Provide the [x, y] coordinate of the cell's center where the given text is located.  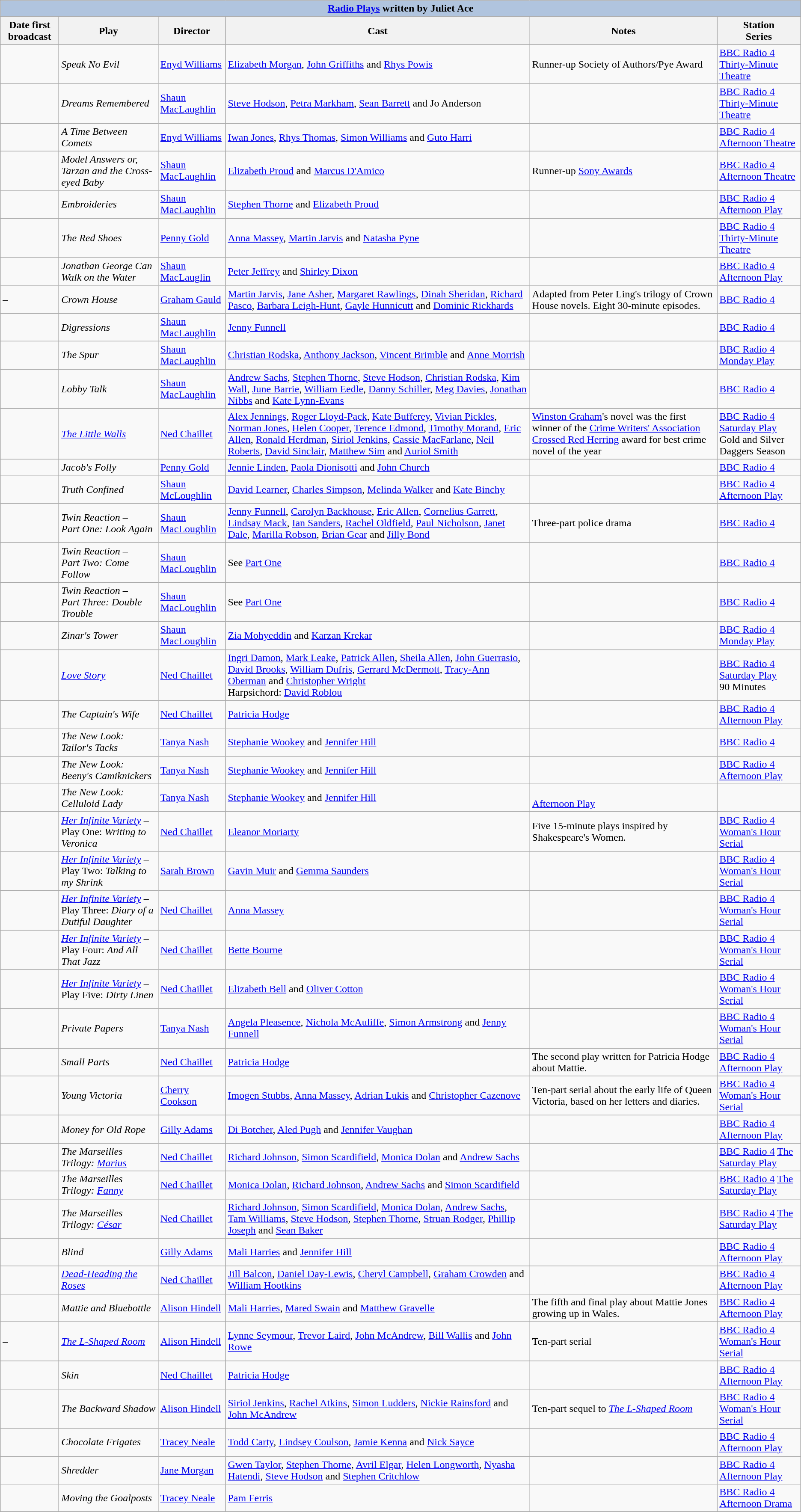
Private Papers [109, 1029]
Shaun McLoughlin [192, 489]
The New Look: Celluloid Lady [109, 798]
Zia Mohyeddin and Karzan Krekar [377, 636]
Model Answers or, Tarzan and the Cross-eyed Baby [109, 171]
The New Look: Tailor's Tacks [109, 742]
The Marseilles Trilogy: César [109, 1218]
Chocolate Frigates [109, 1442]
Blind [109, 1252]
The fifth and final play about Mattie Jones growing up in Wales. [623, 1307]
The Little Walls [109, 434]
Director [192, 31]
Shredder [109, 1470]
Twin Reaction – Part One: Look Again [109, 523]
Todd Carty, Lindsey Coulson, Jamie Kenna and Nick Sayce [377, 1442]
Her Infinite Variety –Play One: Writing to Veronica [109, 831]
Five 15-minute plays inspired by Shakespeare's Women. [623, 831]
Twin Reaction – Part Two: Come Follow [109, 563]
Richard Johnson, Simon Scardifield, Monica Dolan and Andrew Sachs [377, 1157]
Jane Morgan [192, 1470]
Anna Massey, Martin Jarvis and Natasha Pyne [377, 238]
Gavin Muir and Gemma Saunders [377, 871]
Cherry Cookson [192, 1096]
Ten-part sequel to The L-Shaped Room [623, 1408]
Jennie Linden, Paola Dionisotti and John Church [377, 468]
Her Infinite Variety –Play Three: Diary of a Dutiful Daughter [109, 910]
The Marseilles Trilogy: Fanny [109, 1185]
Notes [623, 31]
Shaun MacLauglin [192, 271]
Money for Old Rope [109, 1130]
David Learner, Charles Simpson, Melinda Walker and Kate Binchy [377, 489]
Monica Dolan, Richard Johnson, Andrew Sachs and Simon Scardifield [377, 1185]
Small Parts [109, 1062]
The Spur [109, 355]
Truth Confined [109, 489]
Young Victoria [109, 1096]
Dreams Remembered [109, 104]
Eleanor Moriarty [377, 831]
Elizabeth Morgan, John Griffiths and Rhys Powis [377, 64]
Steve Hodson, Petra Markham, Sean Barrett and Jo Anderson [377, 104]
Play [109, 31]
Graham Gauld [192, 299]
Zinar's Tower [109, 636]
Elizabeth Proud and Marcus D'Amico [377, 171]
Ten-part serial about the early life of Queen Victoria, based on her letters and diaries. [623, 1096]
Siriol Jenkins, Rachel Atkins, Simon Ludders, Nickie Rainsford and John McAndrew [377, 1408]
Mattie and Bluebottle [109, 1307]
Stephen Thorne and Elizabeth Proud [377, 205]
BBC Radio 4 Thirty-Minute Theatre [759, 64]
Gwen Taylor, Stephen Thorne, Avril Elgar, Helen Longworth, Nyasha Hatendi, Steve Hodson and Stephen Critchlow [377, 1470]
Bette Bourne [377, 950]
Dead-Heading the Roses [109, 1280]
Adapted from Peter Ling's trilogy of Crown House novels. Eight 30-minute episodes. [623, 299]
The Backward Shadow [109, 1408]
Martin Jarvis, Jane Asher, Margaret Rawlings, Dinah Sheridan, Richard Pasco, Barbara Leigh-Hunt, Gayle Hunnicutt and Dominic Rickhards [377, 299]
Twin Reaction – Part Three: Double Trouble [109, 602]
Lynne Seymour, Trevor Laird, John McAndrew, Bill Wallis and John Rowe [377, 1341]
Skin [109, 1375]
Di Botcher, Aled Pugh and Jennifer Vaughan [377, 1130]
Her Infinite Variety –Play Two: Talking to my Shrink [109, 871]
Runner-up Sony Awards [623, 171]
Jenny Funnell [377, 327]
Embroideries [109, 205]
Jill Balcon, Daniel Day-Lewis, Cheryl Campbell, Graham Crowden and William Hootkins [377, 1280]
Christian Rodska, Anthony Jackson, Vincent Brimble and Anne Morrish [377, 355]
Ten-part serial [623, 1341]
BBC Radio 4Saturday Play Gold and Silver Daggers Season [759, 434]
Peter Jeffrey and Shirley Dixon [377, 271]
Speak No Evil [109, 64]
Three-part police drama [623, 523]
Her Infinite Variety –Play Five: Dirty Linen [109, 989]
The Captain's Wife [109, 714]
Lobby Talk [109, 388]
BBC Radio 4Afternoon Drama [759, 1498]
Angela Pleasence, Nichola McAuliffe, Simon Armstrong and Jenny Funnell [377, 1029]
Anna Massey [377, 910]
Afternoon Play [623, 798]
Date first broadcast [30, 31]
Digressions [109, 327]
The L-Shaped Room [109, 1341]
Imogen Stubbs, Anna Massey, Adrian Lukis and Christopher Cazenove [377, 1096]
Mali Harries, Mared Swain and Matthew Gravelle [377, 1307]
BBC Radio 4 Saturday Play90 Minutes [759, 675]
Elizabeth Bell and Oliver Cotton [377, 989]
Her Infinite Variety –Play Four: And All That Jazz [109, 950]
Pam Ferris [377, 1498]
Cast [377, 31]
The Marseilles Trilogy: Marius [109, 1157]
The Red Shoes [109, 238]
Jonathan George Can Walk on the Water [109, 271]
StationSeries [759, 31]
Crown House [109, 299]
Jacob's Folly [109, 468]
A Time Between Comets [109, 137]
Iwan Jones, Rhys Thomas, Simon Williams and Guto Harri [377, 137]
Runner-up Society of Authors/Pye Award [623, 64]
Winston Graham's novel was the first winner of the Crime Writers' Association Crossed Red Herring award for best crime novel of the year [623, 434]
Love Story [109, 675]
The second play written for Patricia Hodge about Mattie. [623, 1062]
Moving the Goalposts [109, 1498]
Mali Harries and Jennifer Hill [377, 1252]
Sarah Brown [192, 871]
Radio Plays written by Juliet Ace [400, 9]
The New Look: Beeny's Camiknickers [109, 770]
